Provide the [x, y] coordinate of the cell's center where the given text is located.  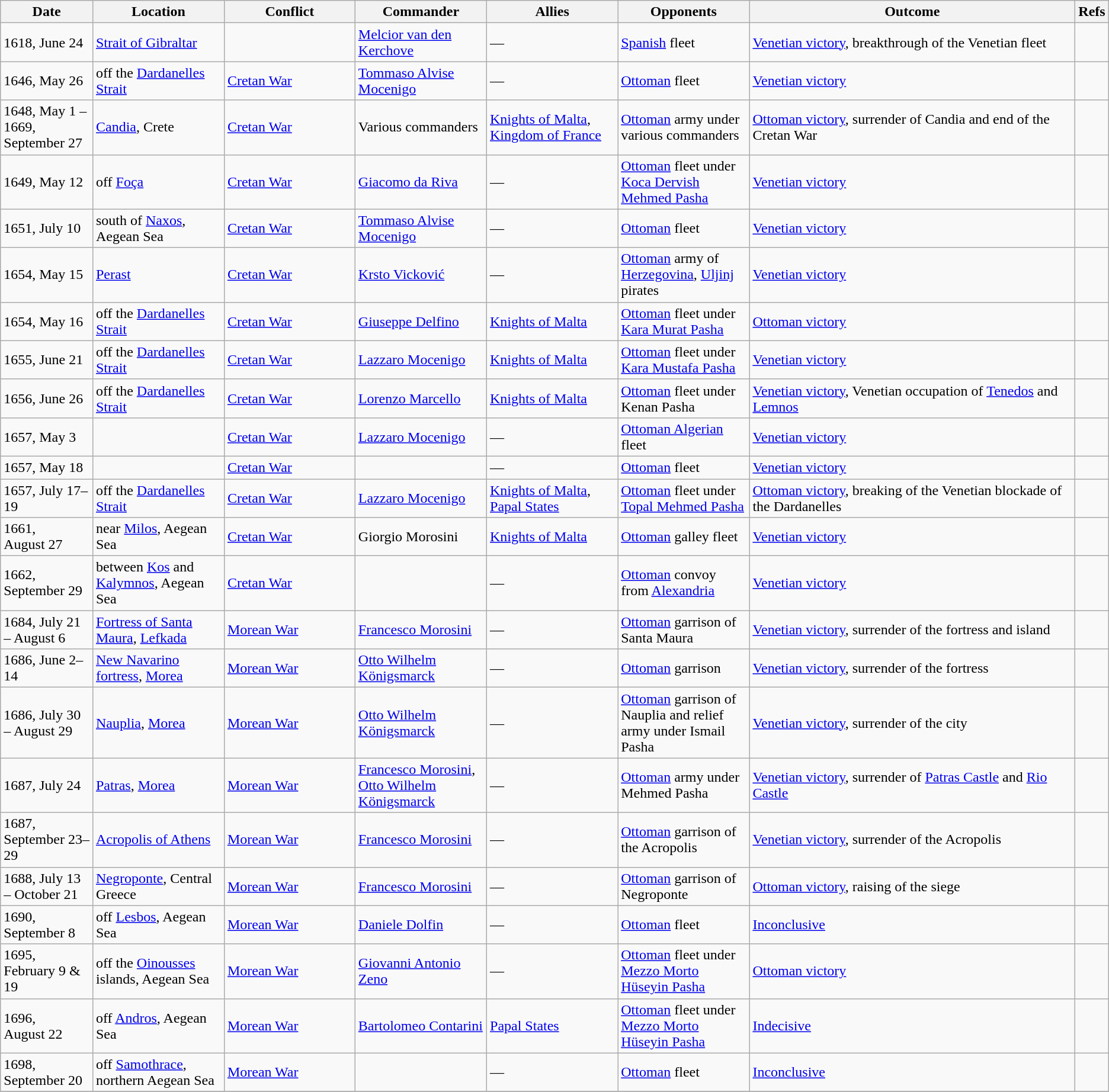
Lorenzo Marcello [421, 398]
Ottoman galley fleet [684, 537]
Venetian victory, surrender of the Acropolis [912, 840]
Ottoman army under Mehmed Pasha [684, 785]
Venetian victory, surrender of the fortress and island [912, 630]
Knights of Malta, Kingdom of France [552, 127]
1662, September 29 [47, 583]
Various commanders [421, 127]
Ottoman army of Herzegovina, Uljinj pirates [684, 275]
1655, June 21 [47, 360]
Daniele Dolfin [421, 925]
Location [158, 12]
Commander [421, 12]
Candia, Crete [158, 127]
1618, June 24 [47, 43]
Allies [552, 12]
Bartolomeo Contarini [421, 1026]
Venetian victory, surrender of the city [912, 722]
Ottoman garrison of Santa Maura [684, 630]
Ottoman army under various commanders [684, 127]
near Milos, Aegean Sea [158, 537]
Venetian victory, surrender of Patras Castle and Rio Castle [912, 785]
Ottoman fleet under Koca Dervish Mehmed Pasha [684, 182]
Strait of Gibraltar [158, 43]
1651, July 10 [47, 229]
Ottoman convoy from Alexandria [684, 583]
1686, July 30 – August 29 [47, 722]
Acropolis of Athens [158, 840]
Francesco Morosini, Otto Wilhelm Königsmarck [421, 785]
1661, August 27 [47, 537]
1656, June 26 [47, 398]
off the Oinousses islands, Aegean Sea [158, 971]
1687, July 24 [47, 785]
Ottoman fleet under Kara Murat Pasha [684, 321]
1657, May 18 [47, 467]
off Andros, Aegean Sea [158, 1026]
1649, May 12 [47, 182]
1696, August 22 [47, 1026]
Opponents [684, 12]
1695, February 9 & 19 [47, 971]
1654, May 16 [47, 321]
Venetian victory, breakthrough of the Venetian fleet [912, 43]
Giacomo da Riva [421, 182]
between Kos and Kalymnos, Aegean Sea [158, 583]
Ottoman Algerian fleet [684, 437]
Giorgio Morosini [421, 537]
Spanish fleet [684, 43]
1657, July 17–19 [47, 497]
Krsto Vicković [421, 275]
Ottoman victory, raising of the siege [912, 886]
Melcior van den Kerchove [421, 43]
Giovanni Antonio Zeno [421, 971]
Patras, Morea [158, 785]
1686, June 2–14 [47, 668]
Ottoman fleet under Kenan Pasha [684, 398]
1687, September 23–29 [47, 840]
Ottoman fleet under Kara Mustafa Pasha [684, 360]
Papal States [552, 1026]
off Lesbos, Aegean Sea [158, 925]
Indecisive [912, 1026]
Negroponte, Central Greece [158, 886]
Outcome [912, 12]
1688, July 13 – October 21 [47, 886]
1646, May 26 [47, 81]
1698, September 20 [47, 1072]
off Samothrace, northern Aegean Sea [158, 1072]
Refs [1092, 12]
Date [47, 12]
1654, May 15 [47, 275]
Conflict [289, 12]
Perast [158, 275]
south of Naxos, Aegean Sea [158, 229]
1648, May 1 – 1669, September 27 [47, 127]
1690, September 8 [47, 925]
Ottoman garrison of Nauplia and relief army under Ismail Pasha [684, 722]
Nauplia, Morea [158, 722]
Ottoman garrison [684, 668]
Ottoman victory, breaking of the Venetian blockade of the Dardanelles [912, 497]
Ottoman garrison of Negroponte [684, 886]
1657, May 3 [47, 437]
Ottoman garrison of the Acropolis [684, 840]
Ottoman fleet under Topal Mehmed Pasha [684, 497]
Giuseppe Delfino [421, 321]
New Navarino fortress, Morea [158, 668]
1684, July 21 – August 6 [47, 630]
Venetian victory, surrender of the fortress [912, 668]
Venetian victory, Venetian occupation of Tenedos and Lemnos [912, 398]
Fortress of Santa Maura, Lefkada [158, 630]
off Foça [158, 182]
Ottoman victory, surrender of Candia and end of the Cretan War [912, 127]
Knights of Malta, Papal States [552, 497]
